Detect which cell encompasses the target text, then output its [X, Y] center coordinate. 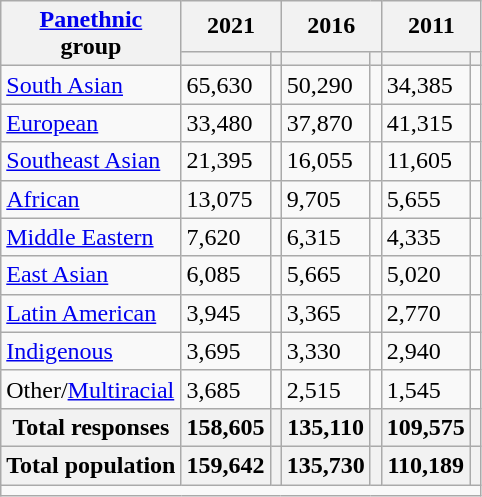
7,620 [226, 237]
Total responses [91, 427]
2011 [431, 26]
11,605 [426, 161]
34,385 [426, 85]
2,940 [426, 351]
110,189 [426, 465]
3,945 [226, 313]
4,335 [426, 237]
Latin American [91, 313]
21,395 [226, 161]
Total population [91, 465]
37,870 [326, 123]
33,480 [226, 123]
5,665 [326, 275]
2016 [331, 26]
16,055 [326, 161]
African [91, 199]
2,515 [326, 389]
2021 [231, 26]
41,315 [426, 123]
50,290 [326, 85]
Middle Eastern [91, 237]
Panethnicgroup [91, 34]
6,085 [226, 275]
159,642 [226, 465]
2,770 [426, 313]
13,075 [226, 199]
Southeast Asian [91, 161]
9,705 [326, 199]
Other/Multiracial [91, 389]
1,545 [426, 389]
158,605 [226, 427]
65,630 [226, 85]
South Asian [91, 85]
East Asian [91, 275]
135,110 [326, 427]
Indigenous [91, 351]
135,730 [326, 465]
3,330 [326, 351]
3,365 [326, 313]
3,685 [226, 389]
5,020 [426, 275]
European [91, 123]
109,575 [426, 427]
6,315 [326, 237]
5,655 [426, 199]
3,695 [226, 351]
